Pinpoint the cell where the given text exists, returning its (X, Y) midpoint coordinate. 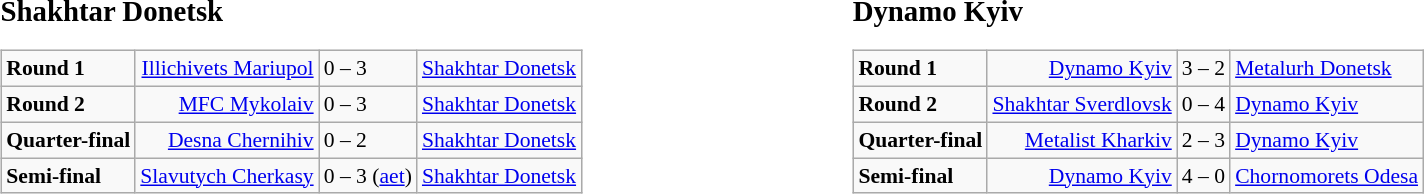
Metalist Kharkiv (1082, 140)
4 – 0 (1204, 176)
0 – 2 (368, 140)
MFC Mykolaiv (226, 104)
Metalurh Donetsk (1326, 69)
Shakhtar Sverdlovsk (1082, 104)
Chornomorets Odesa (1326, 176)
3 – 2 (1204, 69)
Desna Chernihiv (226, 140)
2 – 3 (1204, 140)
0 – 3 (aet) (368, 176)
Slavutych Cherkasy (226, 176)
Illichivets Mariupol (226, 69)
0 – 4 (1204, 104)
